Scan for the cell matching the given text and deliver its [x, y] coordinate at center. 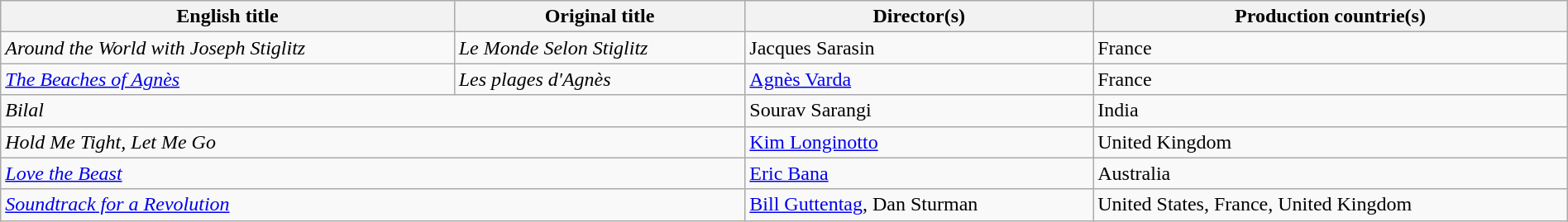
Agnès Varda [920, 79]
Jacques Sarasin [920, 48]
Director(s) [920, 17]
Hold Me Tight, Let Me Go [373, 142]
Le Monde Selon Stiglitz [600, 48]
The Beaches of Agnès [227, 79]
Soundtrack for a Revolution [373, 205]
Original title [600, 17]
Australia [1331, 173]
Eric Bana [920, 173]
English title [227, 17]
Production countrie(s) [1331, 17]
Around the World with Joseph Stiglitz [227, 48]
Kim Longinotto [920, 142]
Sourav Sarangi [920, 111]
United Kingdom [1331, 142]
Les plages d'Agnès [600, 79]
United States, France, United Kingdom [1331, 205]
India [1331, 111]
Bilal [373, 111]
Bill Guttentag, Dan Sturman [920, 205]
Love the Beast [373, 173]
